Search for the cell housing the specified text and yield its [X, Y] center coordinate. 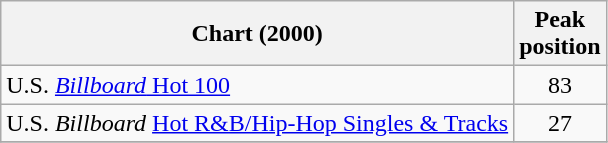
83 [560, 85]
Peakposition [560, 34]
27 [560, 123]
U.S. Billboard Hot 100 [258, 85]
U.S. Billboard Hot R&B/Hip-Hop Singles & Tracks [258, 123]
Chart (2000) [258, 34]
